Locate the cell with the specified text and output its (x, y) center coordinate. 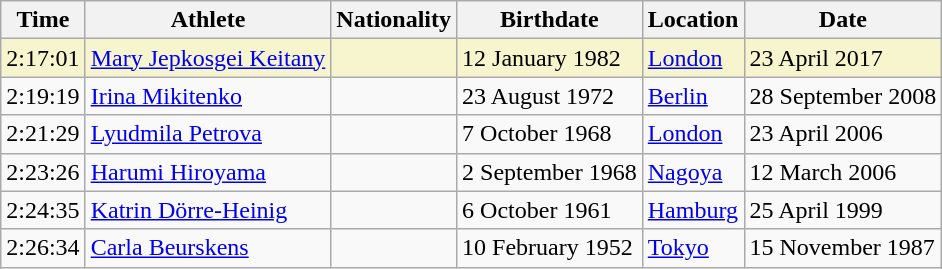
Mary Jepkosgei Keitany (208, 58)
Birthdate (550, 20)
Berlin (693, 96)
25 April 1999 (843, 210)
15 November 1987 (843, 248)
2:26:34 (43, 248)
Harumi Hiroyama (208, 172)
Tokyo (693, 248)
2:23:26 (43, 172)
28 September 2008 (843, 96)
2:24:35 (43, 210)
12 January 1982 (550, 58)
10 February 1952 (550, 248)
Nagoya (693, 172)
23 April 2006 (843, 134)
Athlete (208, 20)
2:19:19 (43, 96)
Lyudmila Petrova (208, 134)
Carla Beurskens (208, 248)
Time (43, 20)
6 October 1961 (550, 210)
Date (843, 20)
2:17:01 (43, 58)
23 August 1972 (550, 96)
2 September 1968 (550, 172)
23 April 2017 (843, 58)
2:21:29 (43, 134)
Location (693, 20)
Irina Mikitenko (208, 96)
Nationality (394, 20)
12 March 2006 (843, 172)
Hamburg (693, 210)
7 October 1968 (550, 134)
Katrin Dörre-Heinig (208, 210)
